Locate the cell with the specified text and output its [x, y] center coordinate. 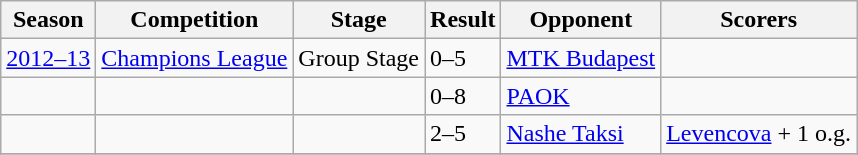
2–5 [463, 134]
0–5 [463, 58]
Scorers [759, 20]
Champions League [194, 58]
2012–13 [48, 58]
0–8 [463, 96]
Levencova + 1 o.g. [759, 134]
Stage [359, 20]
Nashe Taksi [581, 134]
Season [48, 20]
Competition [194, 20]
PAOK [581, 96]
Group Stage [359, 58]
Result [463, 20]
MTK Budapest [581, 58]
Opponent [581, 20]
